Find where the given text appears and provide that cell's center as [X, Y] coordinate. 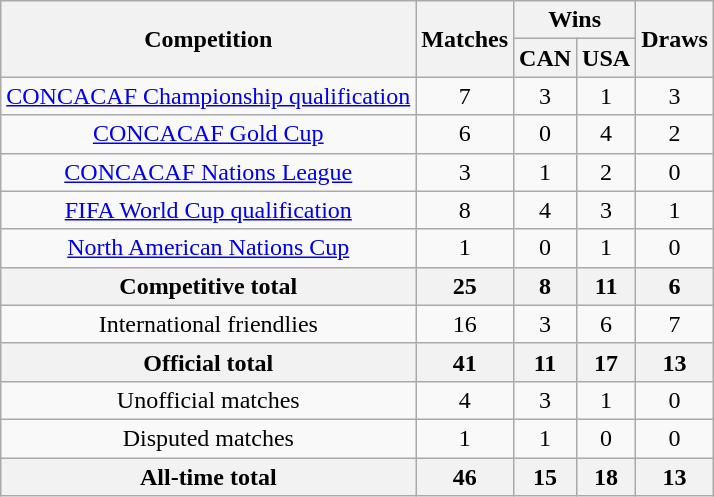
16 [465, 324]
CONCACAF Nations League [208, 172]
CONCACAF Championship qualification [208, 96]
CONCACAF Gold Cup [208, 134]
Wins [575, 20]
46 [465, 477]
25 [465, 286]
FIFA World Cup qualification [208, 210]
USA [606, 58]
CAN [546, 58]
Official total [208, 362]
Matches [465, 39]
17 [606, 362]
15 [546, 477]
All-time total [208, 477]
41 [465, 362]
18 [606, 477]
Unofficial matches [208, 400]
Competition [208, 39]
International friendlies [208, 324]
North American Nations Cup [208, 248]
Disputed matches [208, 438]
Draws [675, 39]
Competitive total [208, 286]
